Capture the cell that displays the provided text and extract its (X, Y) central coordinate. 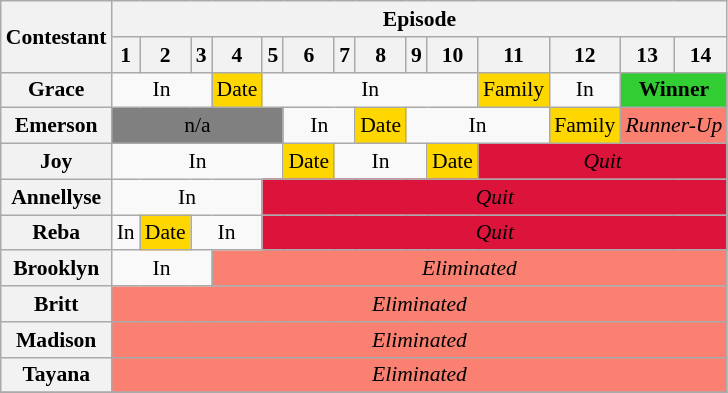
6 (308, 55)
14 (700, 55)
1 (126, 55)
Britt (56, 304)
12 (584, 55)
10 (452, 55)
5 (272, 55)
Tayana (56, 375)
Runner-Up (674, 126)
Episode (420, 19)
13 (646, 55)
2 (166, 55)
Emerson (56, 126)
4 (238, 55)
Reba (56, 233)
9 (416, 55)
7 (344, 55)
Brooklyn (56, 269)
Madison (56, 340)
3 (202, 55)
8 (380, 55)
Contestant (56, 36)
Annellyse (56, 197)
11 (514, 55)
Grace (56, 90)
n/a (198, 126)
Winner (674, 90)
Joy (56, 162)
